Pinpoint the cell where the given text exists, returning its (x, y) midpoint coordinate. 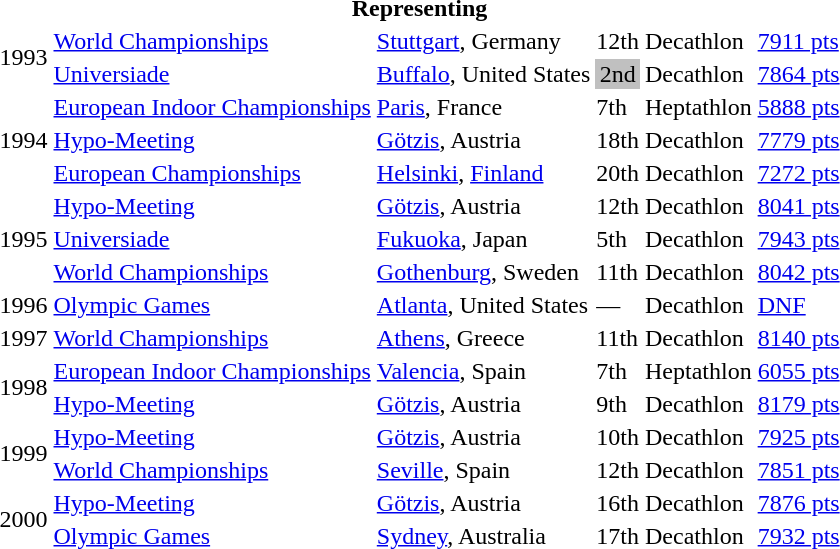
Gothenburg, Sweden (484, 272)
9th (618, 404)
Olympic Games (212, 305)
10th (618, 437)
18th (618, 140)
Athens, Greece (484, 338)
Stuttgart, Germany (484, 41)
Paris, France (484, 107)
Buffalo, United States (484, 74)
Valencia, Spain (484, 371)
Helsinki, Finland (484, 173)
— (618, 305)
Atlanta, United States (484, 305)
Fukuoka, Japan (484, 239)
European Championships (212, 173)
16th (618, 503)
20th (618, 173)
2nd (618, 74)
5th (618, 239)
Seville, Spain (484, 470)
